Identify which cell holds the provided text, then report its [X, Y] central coordinate. 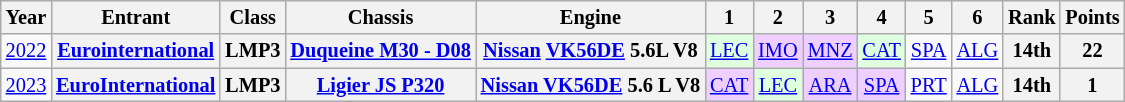
2022 [26, 51]
PRT [929, 85]
3 [830, 17]
2 [778, 17]
Chassis [380, 17]
IMO [778, 51]
Engine [590, 17]
Class [252, 17]
Rank [1032, 17]
6 [978, 17]
Nissan VK56DE 5.6L V8 [590, 51]
MNZ [830, 51]
ARA [830, 85]
Duqueine M30 - D08 [380, 51]
Nissan VK56DE 5.6 L V8 [590, 85]
EuroInternational [136, 85]
22 [1092, 51]
Entrant [136, 17]
2023 [26, 85]
Year [26, 17]
Points [1092, 17]
Ligier JS P320 [380, 85]
4 [882, 17]
5 [929, 17]
Eurointernational [136, 51]
